Find where the given text appears and provide that cell's center as [X, Y] coordinate. 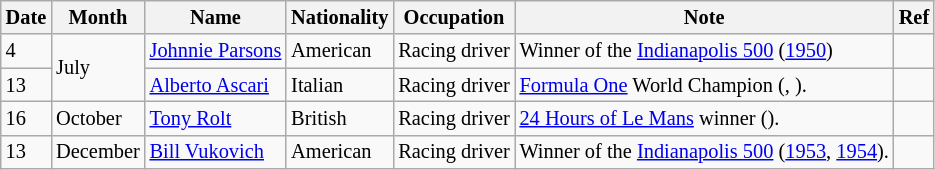
Date [26, 17]
Winner of the Indianapolis 500 (1950) [704, 51]
Formula One World Champion (, ). [704, 85]
Johnnie Parsons [216, 51]
Note [704, 17]
Month [98, 17]
Tony Rolt [216, 118]
4 [26, 51]
Winner of the Indianapolis 500 (1953, 1954). [704, 152]
British [340, 118]
Occupation [454, 17]
16 [26, 118]
Ref [914, 17]
Alberto Ascari [216, 85]
24 Hours of Le Mans winner (). [704, 118]
July [98, 68]
Italian [340, 85]
October [98, 118]
Bill Vukovich [216, 152]
December [98, 152]
Name [216, 17]
Nationality [340, 17]
